Return the [x, y] coordinate for the center point of the cell that contains the specified text.  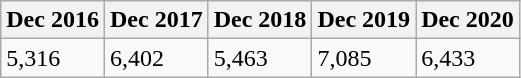
7,085 [364, 58]
6,433 [468, 58]
Dec 2020 [468, 20]
6,402 [156, 58]
5,463 [260, 58]
Dec 2018 [260, 20]
Dec 2017 [156, 20]
5,316 [53, 58]
Dec 2019 [364, 20]
Dec 2016 [53, 20]
